Output the (X, Y) coordinate of the center of the cell containing the given text.  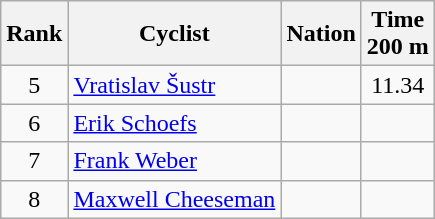
Frank Weber (174, 161)
6 (34, 123)
Time200 m (398, 34)
11.34 (398, 85)
8 (34, 199)
Maxwell Cheeseman (174, 199)
7 (34, 161)
5 (34, 85)
Rank (34, 34)
Vratislav Šustr (174, 85)
Cyclist (174, 34)
Erik Schoefs (174, 123)
Nation (321, 34)
